Scan for the cell matching the given text and deliver its (x, y) coordinate at center. 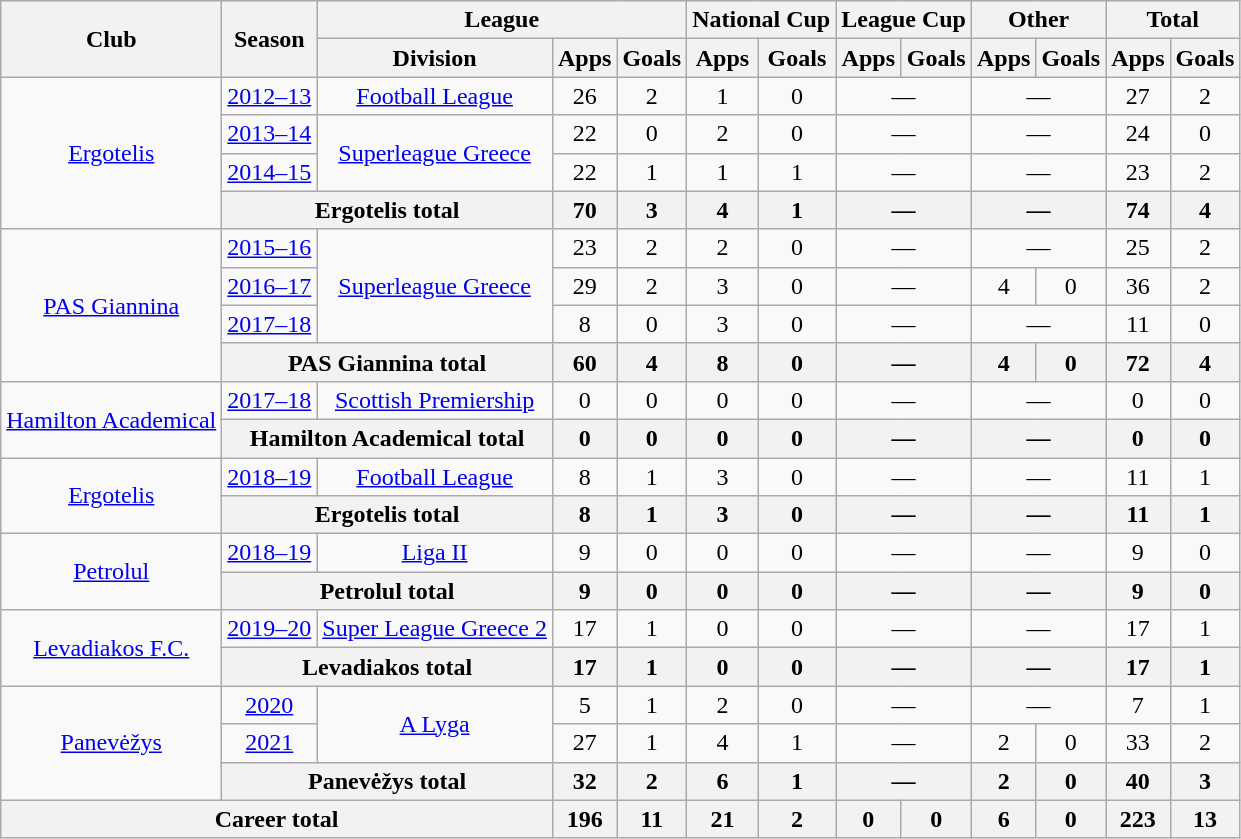
Total (1173, 20)
40 (1138, 781)
13 (1205, 819)
Hamilton Academical (112, 419)
2012–13 (270, 96)
Petrolul total (388, 591)
Season (270, 39)
2013–14 (270, 134)
Other (1038, 20)
196 (584, 819)
7 (1138, 705)
32 (584, 781)
5 (584, 705)
Levadiakos F.C. (112, 648)
24 (1138, 134)
2019–20 (270, 629)
National Cup (762, 20)
League Cup (904, 20)
2021 (270, 743)
Super League Greece 2 (435, 629)
21 (723, 819)
Club (112, 39)
74 (1138, 210)
Division (435, 58)
223 (1138, 819)
Liga II (435, 553)
2014–15 (270, 172)
PAS Giannina (112, 305)
36 (1138, 286)
25 (1138, 248)
A Lyga (435, 724)
26 (584, 96)
PAS Giannina total (388, 362)
33 (1138, 743)
Scottish Premiership (435, 400)
League (502, 20)
60 (584, 362)
29 (584, 286)
Panevėžys (112, 743)
Career total (277, 819)
72 (1138, 362)
Hamilton Academical total (388, 438)
70 (584, 210)
Panevėžys total (388, 781)
Petrolul (112, 572)
2015–16 (270, 248)
Levadiakos total (388, 667)
2020 (270, 705)
2016–17 (270, 286)
